Identify which cell holds the provided text, then report its (x, y) central coordinate. 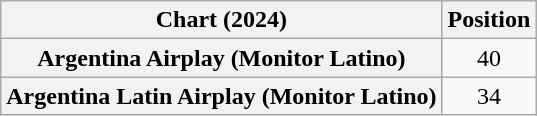
Argentina Latin Airplay (Monitor Latino) (222, 96)
Argentina Airplay (Monitor Latino) (222, 58)
Position (489, 20)
Chart (2024) (222, 20)
40 (489, 58)
34 (489, 96)
